Scan for the cell matching the given text and deliver its [x, y] coordinate at center. 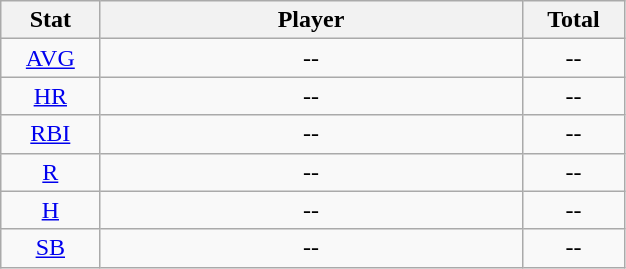
HR [50, 96]
Stat [50, 20]
SB [50, 248]
R [50, 172]
RBI [50, 134]
H [50, 210]
AVG [50, 58]
Player [311, 20]
Total [574, 20]
